Find where the given text appears and provide that cell's center as [X, Y] coordinate. 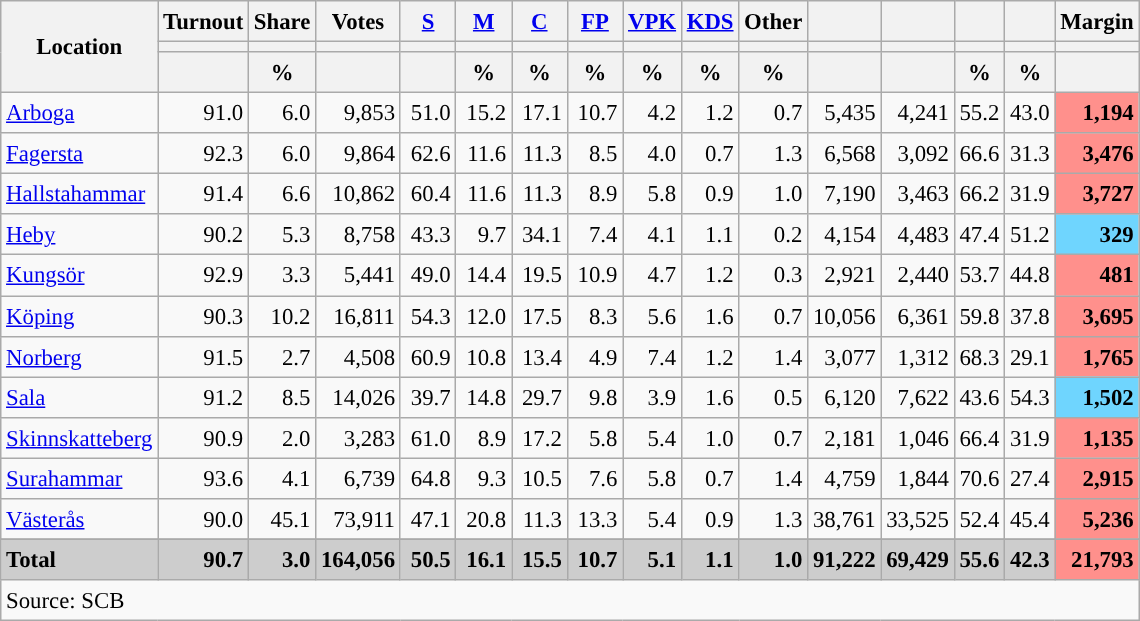
329 [1097, 234]
0.3 [774, 276]
1,844 [918, 478]
10.9 [595, 276]
3,695 [1097, 316]
27.4 [1030, 478]
17.2 [540, 438]
5.6 [652, 316]
73,911 [358, 520]
90.9 [204, 438]
Heby [80, 234]
9.8 [595, 398]
2,915 [1097, 478]
3,283 [358, 438]
4,154 [844, 234]
S [428, 22]
64.8 [428, 478]
Margin [1097, 22]
90.0 [204, 520]
5,236 [1097, 520]
Turnout [204, 22]
43.3 [428, 234]
5.1 [652, 560]
Surahammar [80, 478]
0.2 [774, 234]
66.6 [979, 154]
55.2 [979, 114]
Votes [358, 22]
14,026 [358, 398]
Other [774, 22]
69,429 [918, 560]
13.4 [540, 356]
5,441 [358, 276]
38,761 [844, 520]
2,181 [844, 438]
0.5 [774, 398]
47.4 [979, 234]
60.4 [428, 194]
92.9 [204, 276]
16,811 [358, 316]
1,194 [1097, 114]
52.4 [979, 520]
3,463 [918, 194]
60.9 [428, 356]
8,758 [358, 234]
51.2 [1030, 234]
3.3 [282, 276]
91.2 [204, 398]
4,241 [918, 114]
21,793 [1097, 560]
12.0 [484, 316]
3,092 [918, 154]
43.0 [1030, 114]
4.2 [652, 114]
29.7 [540, 398]
20.8 [484, 520]
Norberg [80, 356]
1,765 [1097, 356]
4.9 [595, 356]
17.1 [540, 114]
29.1 [1030, 356]
14.8 [484, 398]
47.1 [428, 520]
15.2 [484, 114]
7,622 [918, 398]
39.7 [428, 398]
2.7 [282, 356]
1,312 [918, 356]
15.5 [540, 560]
Köping [80, 316]
62.6 [428, 154]
5,435 [844, 114]
3.9 [652, 398]
9,864 [358, 154]
6.6 [282, 194]
1,046 [918, 438]
4.7 [652, 276]
7,190 [844, 194]
FP [595, 22]
55.6 [979, 560]
10,056 [844, 316]
9.3 [484, 478]
49.0 [428, 276]
6,568 [844, 154]
2.0 [282, 438]
164,056 [358, 560]
C [540, 22]
91.5 [204, 356]
Sala [80, 398]
90.2 [204, 234]
66.4 [979, 438]
68.3 [979, 356]
Total [80, 560]
90.3 [204, 316]
93.6 [204, 478]
3,727 [1097, 194]
66.2 [979, 194]
10.8 [484, 356]
4,508 [358, 356]
31.3 [1030, 154]
61.0 [428, 438]
10.2 [282, 316]
3.0 [282, 560]
14.4 [484, 276]
Kungsör [80, 276]
13.3 [595, 520]
1,135 [1097, 438]
10.5 [540, 478]
17.5 [540, 316]
19.5 [540, 276]
44.8 [1030, 276]
6,120 [844, 398]
91.4 [204, 194]
2,440 [918, 276]
9.7 [484, 234]
Location [80, 47]
34.1 [540, 234]
VPK [652, 22]
Share [282, 22]
50.5 [428, 560]
37.8 [1030, 316]
45.4 [1030, 520]
59.8 [979, 316]
Skinnskatteberg [80, 438]
91,222 [844, 560]
16.1 [484, 560]
3,077 [844, 356]
Arboga [80, 114]
51.0 [428, 114]
43.6 [979, 398]
4.0 [652, 154]
6,361 [918, 316]
Västerås [80, 520]
2,921 [844, 276]
42.3 [1030, 560]
70.6 [979, 478]
53.7 [979, 276]
7.6 [595, 478]
1,502 [1097, 398]
9,853 [358, 114]
90.7 [204, 560]
481 [1097, 276]
Source: SCB [570, 600]
92.3 [204, 154]
33,525 [918, 520]
10,862 [358, 194]
4,759 [844, 478]
M [484, 22]
4,483 [918, 234]
5.3 [282, 234]
6,739 [358, 478]
Hallstahammar [80, 194]
8.3 [595, 316]
91.0 [204, 114]
KDS [710, 22]
3,476 [1097, 154]
Fagersta [80, 154]
45.1 [282, 520]
